Output the [x, y] coordinate of the center of the cell containing the given text.  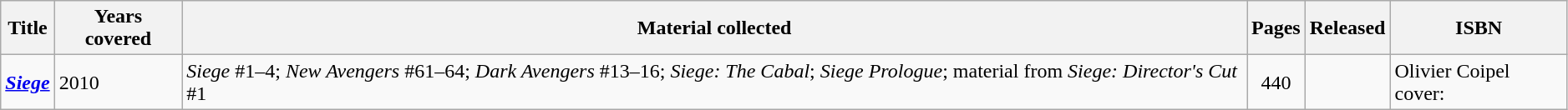
ISBN [1479, 28]
Pages [1276, 28]
Material collected [715, 28]
Years covered [119, 28]
Siege [28, 82]
2010 [119, 82]
440 [1276, 82]
Olivier Coipel cover: [1479, 82]
Title [28, 28]
Released [1347, 28]
Siege #1–4; New Avengers #61–64; Dark Avengers #13–16; Siege: The Cabal; Siege Prologue; material from Siege: Director's Cut #1 [715, 82]
